Detect which cell encompasses the target text, then output its [x, y] center coordinate. 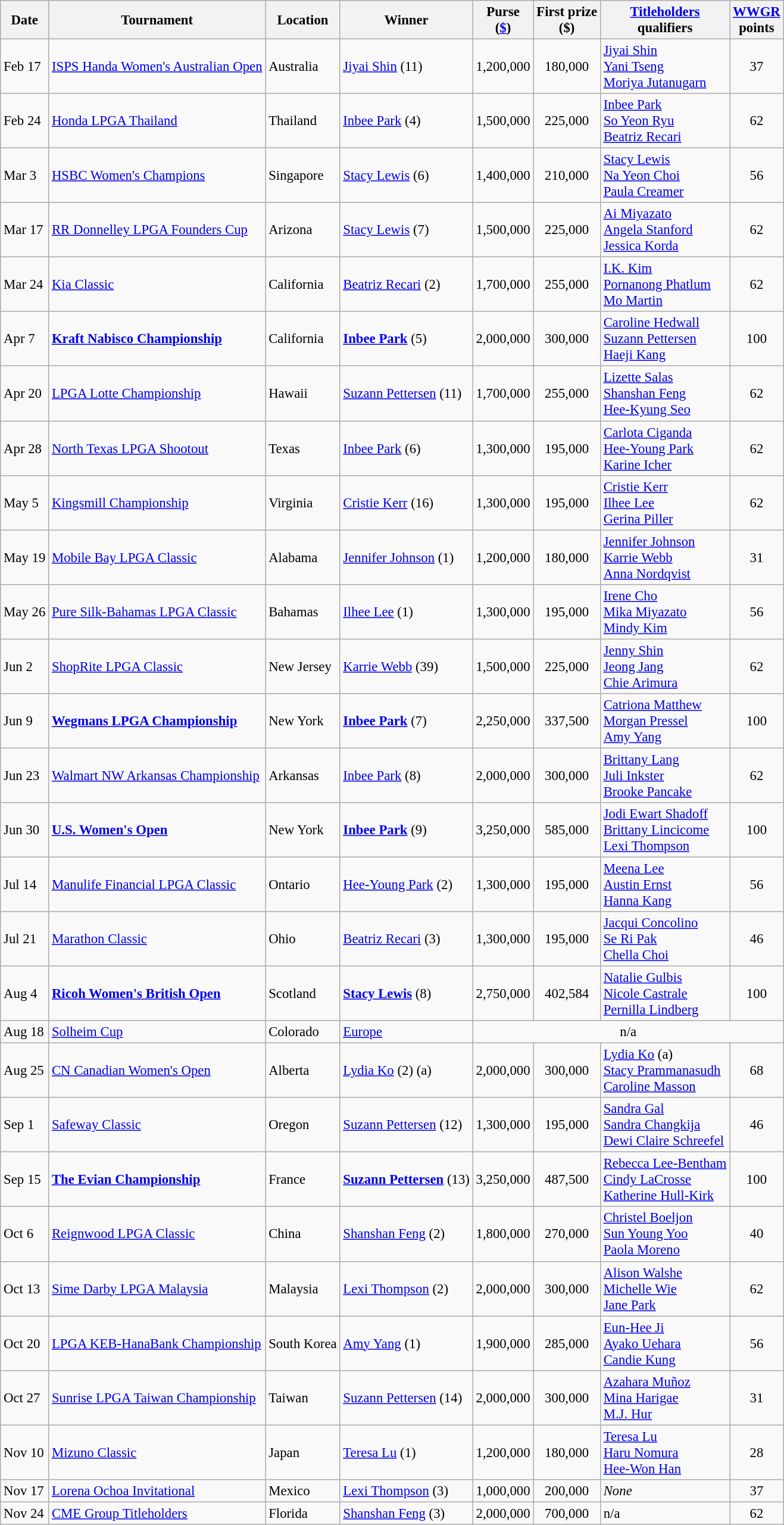
Kia Classic [157, 285]
Location [302, 20]
Christel Boeljon Sun Young Yoo Paola Moreno [664, 1234]
Oregon [302, 1125]
Arizona [302, 230]
Singapore [302, 176]
Stacy Lewis (6) [406, 176]
Inbee Park So Yeon Ryu Beatriz Recari [664, 121]
Nov 24 [25, 1513]
South Korea [302, 1343]
1,900,000 [503, 1343]
Eun-Hee Ji Ayako Uehara Candie Kung [664, 1343]
Jul 21 [25, 939]
Thailand [302, 121]
Mar 3 [25, 176]
Aug 25 [25, 1071]
Stacy Lewis (8) [406, 994]
Mobile Bay LPGA Classic [157, 557]
Karrie Webb (39) [406, 666]
Suzann Pettersen (12) [406, 1125]
Nov 10 [25, 1452]
Inbee Park (8) [406, 775]
Mar 17 [25, 230]
LPGA Lotte Championship [157, 394]
Teresa Lu Haru Nomura Hee-Won Han [664, 1452]
2,750,000 [503, 994]
Lizette Salas Shanshan Feng Hee-Kyung Seo [664, 394]
Texas [302, 448]
Jiyai Shin Yani Tseng Moriya Jutanugarn [664, 67]
Wegmans LPGA Championship [157, 721]
Inbee Park (6) [406, 448]
Suzann Pettersen (14) [406, 1398]
Jennifer Johnson Karrie Webb Anna Nordqvist [664, 557]
RR Donnelley LPGA Founders Cup [157, 230]
The Evian Championship [157, 1180]
Purse($) [503, 20]
Apr 28 [25, 448]
Suzann Pettersen (11) [406, 394]
Jul 14 [25, 884]
Scotland [302, 994]
Oct 13 [25, 1289]
Alabama [302, 557]
Jodi Ewart Shadoff Brittany Lincicome Lexi Thompson [664, 830]
Ohio [302, 939]
Lexi Thompson (3) [406, 1491]
Kingsmill Championship [157, 503]
WWGRpoints [757, 20]
Mar 24 [25, 285]
40 [757, 1234]
Japan [302, 1452]
Feb 17 [25, 67]
270,000 [567, 1234]
700,000 [567, 1513]
I.K. Kim Pornanong Phatlum Mo Martin [664, 285]
Pure Silk-Bahamas LPGA Classic [157, 612]
Manulife Financial LPGA Classic [157, 884]
May 26 [25, 612]
Lydia Ko (2) (a) [406, 1071]
Walmart NW Arkansas Championship [157, 775]
Winner [406, 20]
ShopRite LPGA Classic [157, 666]
Inbee Park (5) [406, 339]
Jacqui Concolino Se Ri Pak Chella Choi [664, 939]
Jun 30 [25, 830]
Oct 6 [25, 1234]
Aug 18 [25, 1032]
1,000,000 [503, 1491]
Arkansas [302, 775]
402,584 [567, 994]
285,000 [567, 1343]
Suzann Pettersen (13) [406, 1180]
Oct 20 [25, 1343]
Marathon Classic [157, 939]
Alberta [302, 1071]
Sandra Gal Sandra Changkija Dewi Claire Schreefel [664, 1125]
Shanshan Feng (3) [406, 1513]
Cristie Kerr Ilhee Lee Gerina Piller [664, 503]
Titleholdersqualifiers [664, 20]
Hee-Young Park (2) [406, 884]
Safeway Classic [157, 1125]
Beatriz Recari (3) [406, 939]
May 5 [25, 503]
Lorena Ochoa Invitational [157, 1491]
Florida [302, 1513]
Taiwan [302, 1398]
Feb 24 [25, 121]
Ricoh Women's British Open [157, 994]
Brittany Lang Juli Inkster Brooke Pancake [664, 775]
Jenny Shin Jeong Jang Chie Arimura [664, 666]
Rebecca Lee-Bentham Cindy LaCrosse Katherine Hull-Kirk [664, 1180]
Jun 9 [25, 721]
Amy Yang (1) [406, 1343]
Kraft Nabisco Championship [157, 339]
Europe [406, 1032]
Sunrise LPGA Taiwan Championship [157, 1398]
Tournament [157, 20]
Catriona Matthew Morgan Pressel Amy Yang [664, 721]
Aug 4 [25, 994]
Oct 27 [25, 1398]
Alison Walshe Michelle Wie Jane Park [664, 1289]
Malaysia [302, 1289]
Reignwood LPGA Classic [157, 1234]
Sep 1 [25, 1125]
1,400,000 [503, 176]
New Jersey [302, 666]
Mizuno Classic [157, 1452]
Cristie Kerr (16) [406, 503]
Stacy Lewis (7) [406, 230]
None [664, 1491]
585,000 [567, 830]
Sep 15 [25, 1180]
Jennifer Johnson (1) [406, 557]
Australia [302, 67]
Lexi Thompson (2) [406, 1289]
Teresa Lu (1) [406, 1452]
China [302, 1234]
Date [25, 20]
Ilhee Lee (1) [406, 612]
Nov 17 [25, 1491]
1,800,000 [503, 1234]
200,000 [567, 1491]
Virginia [302, 503]
2,250,000 [503, 721]
North Texas LPGA Shootout [157, 448]
Jun 2 [25, 666]
May 19 [25, 557]
Mexico [302, 1491]
Jiyai Shin (11) [406, 67]
210,000 [567, 176]
337,500 [567, 721]
Jun 23 [25, 775]
Apr 20 [25, 394]
LPGA KEB-HanaBank Championship [157, 1343]
Azahara Muñoz Mina Harigae M.J. Hur [664, 1398]
CME Group Titleholders [157, 1513]
Ontario [302, 884]
487,500 [567, 1180]
Natalie Gulbis Nicole Castrale Pernilla Lindberg [664, 994]
Apr 7 [25, 339]
Solheim Cup [157, 1032]
Ai Miyazato Angela Stanford Jessica Korda [664, 230]
Inbee Park (9) [406, 830]
Bahamas [302, 612]
28 [757, 1452]
Beatriz Recari (2) [406, 285]
France [302, 1180]
Irene Cho Mika Miyazato Mindy Kim [664, 612]
Meena Lee Austin Ernst Hanna Kang [664, 884]
Honda LPGA Thailand [157, 121]
Inbee Park (4) [406, 121]
Sime Darby LPGA Malaysia [157, 1289]
Hawaii [302, 394]
U.S. Women's Open [157, 830]
68 [757, 1071]
Shanshan Feng (2) [406, 1234]
CN Canadian Women's Open [157, 1071]
Inbee Park (7) [406, 721]
Carlota Ciganda Hee-Young Park Karine Icher [664, 448]
Stacy Lewis Na Yeon Choi Paula Creamer [664, 176]
Caroline Hedwall Suzann Pettersen Haeji Kang [664, 339]
HSBC Women's Champions [157, 176]
ISPS Handa Women's Australian Open [157, 67]
Lydia Ko (a) Stacy Prammanasudh Caroline Masson [664, 1071]
First prize($) [567, 20]
Colorado [302, 1032]
